Locate the cell with the specified text and output its (x, y) center coordinate. 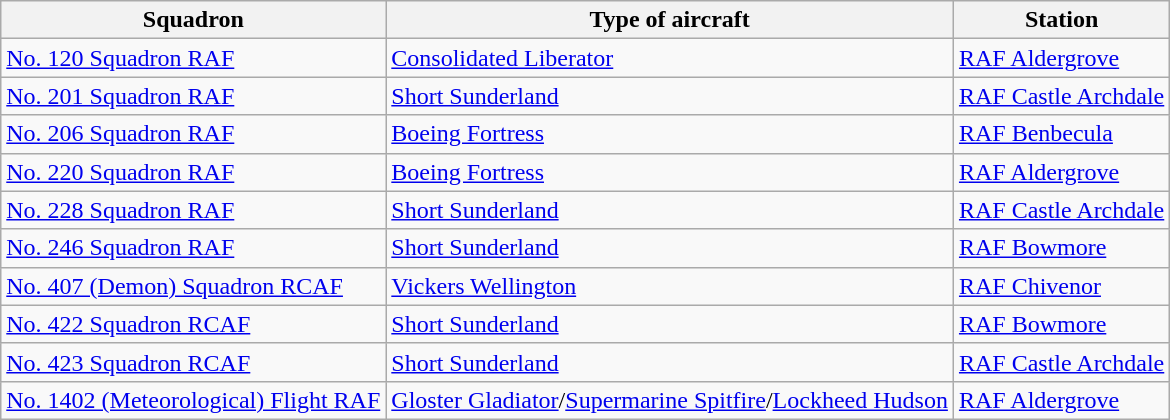
No. 246 Squadron RAF (194, 248)
No. 220 Squadron RAF (194, 172)
Consolidated Liberator (670, 58)
No. 120 Squadron RAF (194, 58)
Type of aircraft (670, 20)
Vickers Wellington (670, 286)
Squadron (194, 20)
No. 407 (Demon) Squadron RCAF (194, 286)
No. 228 Squadron RAF (194, 210)
RAF Chivenor (1061, 286)
No. 206 Squadron RAF (194, 134)
No. 1402 (Meteorological) Flight RAF (194, 400)
RAF Benbecula (1061, 134)
No. 201 Squadron RAF (194, 96)
No. 422 Squadron RCAF (194, 324)
Station (1061, 20)
Gloster Gladiator/Supermarine Spitfire/Lockheed Hudson (670, 400)
No. 423 Squadron RCAF (194, 362)
